For the text-containing cell, return its midpoint in [x, y] coordinate format. 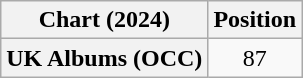
Position [255, 20]
UK Albums (OCC) [104, 58]
87 [255, 58]
Chart (2024) [104, 20]
